From the cell containing the given text, extract its center point as [X, Y] coordinate. 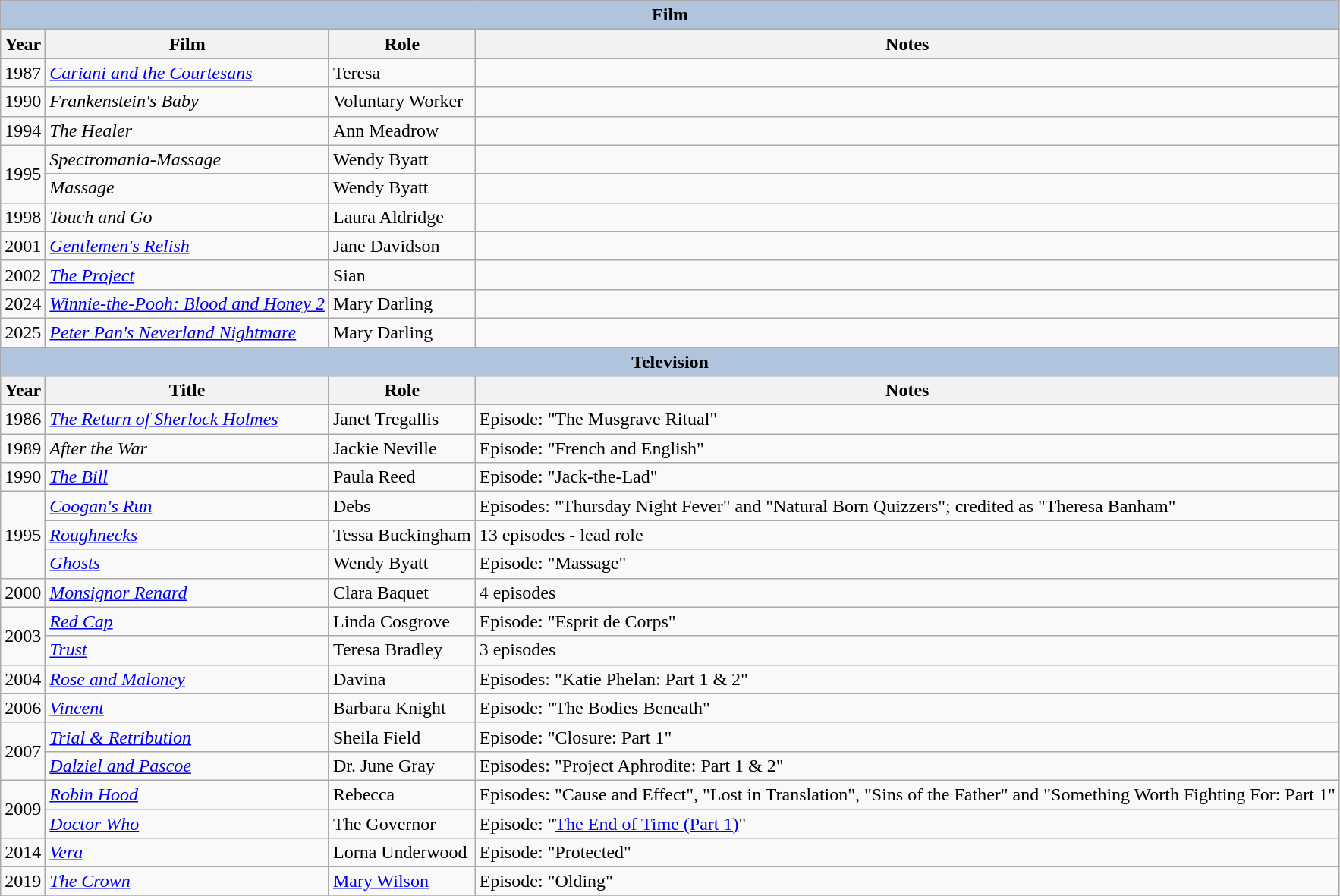
Dalziel and Pascoe [187, 766]
Episode: "Esprit de Corps" [907, 621]
Cariani and the Courtesans [187, 73]
2001 [23, 246]
Episode: "Closure: Part 1" [907, 737]
The Crown [187, 882]
Laura Aldridge [402, 217]
Lorna Underwood [402, 853]
Title [187, 391]
Winnie-the-Pooh: Blood and Honey 2 [187, 303]
Television [671, 362]
Gentlemen's Relish [187, 246]
Dr. June Gray [402, 766]
Rebecca [402, 794]
Monsignor Renard [187, 593]
Touch and Go [187, 217]
2024 [23, 303]
Ghosts [187, 564]
Paula Reed [402, 477]
Jackie Neville [402, 448]
Episodes: "Project Aphrodite: Part 1 & 2" [907, 766]
Episode: "The Musgrave Ritual" [907, 420]
2025 [23, 332]
Trial & Retribution [187, 737]
Sian [402, 275]
Mary Wilson [402, 882]
Janet Tregallis [402, 420]
Jane Davidson [402, 246]
Davina [402, 679]
Tessa Buckingham [402, 535]
Rose and Maloney [187, 679]
2006 [23, 708]
Red Cap [187, 621]
3 episodes [907, 650]
1998 [23, 217]
Episodes: "Katie Phelan: Part 1 & 2" [907, 679]
Roughnecks [187, 535]
2014 [23, 853]
Episodes: "Thursday Night Fever" and "Natural Born Quizzers"; credited as "Theresa Banham" [907, 506]
The Healer [187, 130]
After the War [187, 448]
2000 [23, 593]
Vincent [187, 708]
13 episodes - lead role [907, 535]
Episode: "Massage" [907, 564]
The Governor [402, 823]
1989 [23, 448]
2019 [23, 882]
Peter Pan's Neverland Nightmare [187, 332]
The Return of Sherlock Holmes [187, 420]
1986 [23, 420]
Sheila Field [402, 737]
2009 [23, 809]
Massage [187, 188]
Episode: "French and English" [907, 448]
Barbara Knight [402, 708]
Spectromania-Massage [187, 159]
The Bill [187, 477]
2004 [23, 679]
Episode: "Jack-the-Lad" [907, 477]
Episode: "Olding" [907, 882]
Ann Meadrow [402, 130]
Robin Hood [187, 794]
Voluntary Worker [402, 102]
Vera [187, 853]
Episode: "The Bodies Beneath" [907, 708]
Doctor Who [187, 823]
4 episodes [907, 593]
Frankenstein's Baby [187, 102]
The Project [187, 275]
Linda Cosgrove [402, 621]
Clara Baquet [402, 593]
Teresa Bradley [402, 650]
Episodes: "Cause and Effect", "Lost in Translation", "Sins of the Father" and "Something Worth Fighting For: Part 1" [907, 794]
Trust [187, 650]
Episode: "Protected" [907, 853]
Teresa [402, 73]
2003 [23, 636]
2002 [23, 275]
2007 [23, 751]
Coogan's Run [187, 506]
Debs [402, 506]
Episode: "The End of Time (Part 1)" [907, 823]
1987 [23, 73]
1994 [23, 130]
